Output the (x, y) coordinate of the center of the cell containing the given text.  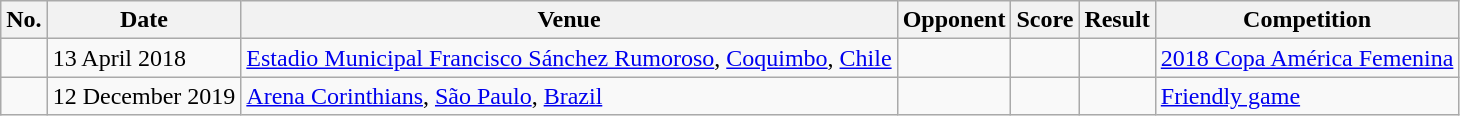
Score (1045, 20)
Competition (1307, 20)
2018 Copa América Femenina (1307, 58)
No. (24, 20)
Venue (569, 20)
Result (1117, 20)
13 April 2018 (144, 58)
Date (144, 20)
12 December 2019 (144, 96)
Estadio Municipal Francisco Sánchez Rumoroso, Coquimbo, Chile (569, 58)
Opponent (954, 20)
Friendly game (1307, 96)
Arena Corinthians, São Paulo, Brazil (569, 96)
